Pinpoint the cell where the given text exists, returning its (x, y) midpoint coordinate. 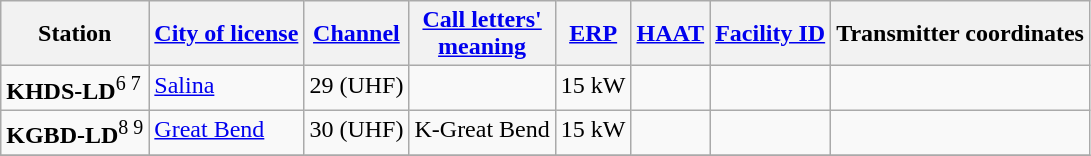
HAAT (670, 34)
Call letters'meaning (482, 34)
ERP (593, 34)
KHDS-LD6 7 (75, 88)
Channel (356, 34)
Station (75, 34)
Great Bend (226, 132)
Facility ID (770, 34)
30 (UHF) (356, 132)
Transmitter coordinates (960, 34)
City of license (226, 34)
K-Great Bend (482, 132)
29 (UHF) (356, 88)
Salina (226, 88)
KGBD-LD8 9 (75, 132)
